Output the (x, y) coordinate of the center of the cell containing the given text.  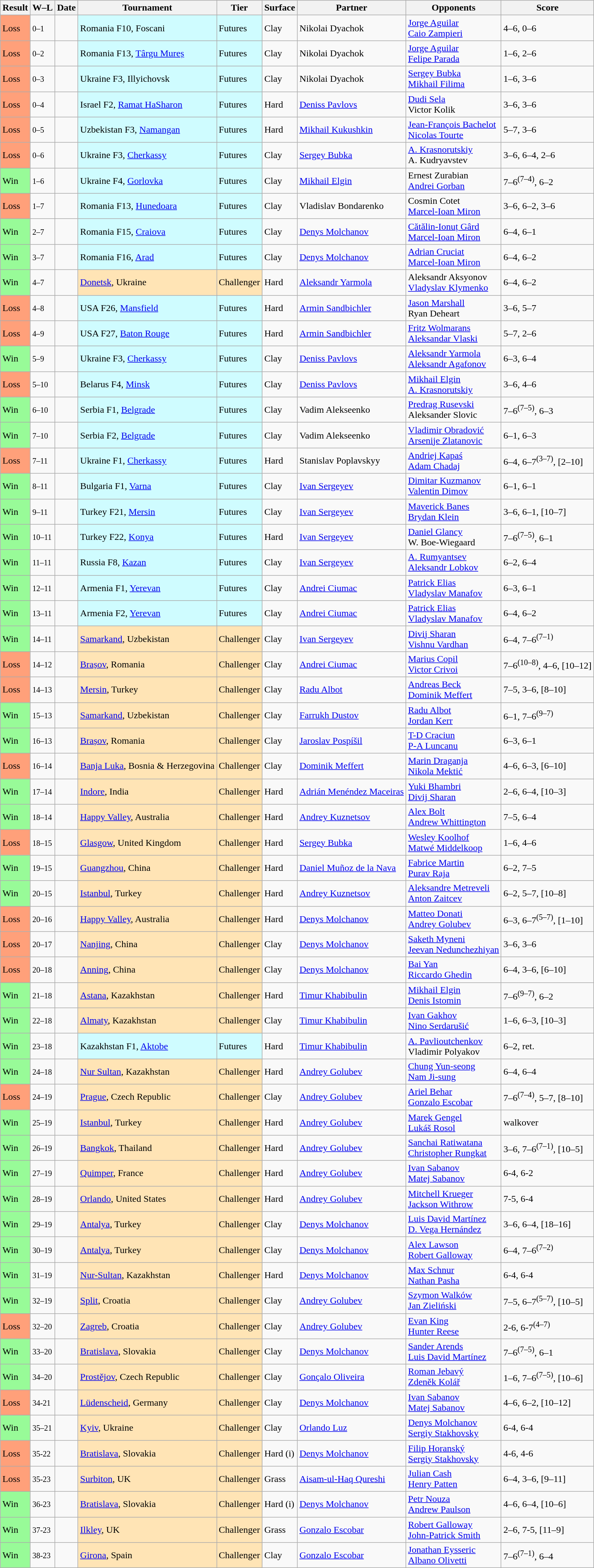
Dominik Meffert (352, 766)
3–7 (42, 257)
14–11 (42, 638)
15–13 (42, 715)
Kyiv, Ukraine (147, 1428)
A. Krasnorutskiy A. Kudryavstev (454, 155)
32–19 (42, 1300)
8–11 (42, 486)
4–8 (42, 307)
Nanjing, China (147, 944)
6–4, 7–6(7–1) (547, 638)
7–5, 6–7(5–7), [10–5] (547, 1300)
Filip Horanský Sergiy Stakhovsky (454, 1453)
Mikhail Elgin Denis Istomin (454, 995)
0–3 (42, 79)
Serbia F2, Belgrade (147, 435)
Saketh Myneni Jeevan Nedunchezhiyan (454, 944)
Partner (352, 8)
Romania F13, Târgu Mureș (147, 53)
6–1, 7–6(9–7) (547, 715)
26–19 (42, 1148)
Luis David Martínez D. Vega Hernández (454, 1225)
21–18 (42, 995)
Mikhail Kukushkin (352, 130)
Adrian Cruciat Marcel-Ioan Miron (454, 257)
Gonçalo Oliveira (352, 1377)
6–4, 6–4 (547, 1071)
7-5, 6-4 (547, 1199)
Turkey F22, Konya (147, 537)
Mikhail Elgin A. Krasnorutskiy (454, 384)
7–6(7–1), 6–4 (547, 1555)
30–19 (42, 1250)
6–1, 6–1 (547, 486)
4–9 (42, 333)
Romania F13, Hunedoara (147, 206)
Alex LawsonRobert Galloway (454, 1250)
Roman Jebavý Zdeněk Kolář (454, 1377)
4–7 (42, 282)
Opponents (454, 8)
7–6(7–4), 5–7, [8–10] (547, 1097)
0–6 (42, 155)
34–20 (42, 1377)
Ukraine F4, Gorlovka (147, 181)
Ilkley, UK (147, 1530)
19–15 (42, 868)
Mikhail Elgin (352, 181)
Jason Marshall Ryan Deheart (454, 307)
6–2, ret. (547, 1046)
Israel F2, Ramat HaSharon (147, 104)
Aleksandr Yarmola (352, 282)
Romania F10, Foscani (147, 28)
4–6, 6–4, [10–6] (547, 1504)
14–12 (42, 664)
Aisam-ul-Haq Qureshi (352, 1479)
7–6(7–4), 6–2 (547, 181)
4–6, 0–6 (547, 28)
25–19 (42, 1122)
Date (67, 8)
Armenia F1, Yerevan (147, 588)
35-22 (42, 1453)
Sergey Bubka Mikhail Filima (454, 79)
Almaty, Kazakhstan (147, 1020)
2-6, 6-7(4–7) (547, 1326)
6–4, 6–7(3–7), [2–10] (547, 461)
14–13 (42, 689)
Radu Albot (352, 689)
0–2 (42, 53)
Bulgaria F1, Varna (147, 486)
Vladimir Obradović Arsenije Zlatanovic (454, 435)
Adrián Menéndez Maceiras (352, 792)
5–7, 2–6 (547, 333)
Girona, Spain (147, 1555)
Divij Sharan Vishnu Vardhan (454, 638)
6–4, 3–6, [9–11] (547, 1479)
Andriej Kapaś Adam Chadaj (454, 461)
A. Pavlioutchenkov Vladimir Polyakov (454, 1046)
Sanchai Ratiwatana Christopher Rungkat (454, 1148)
16–13 (42, 741)
Marin Draganja Nikola Mektić (454, 766)
Cătălin-Ionuț Gârd Marcel-Ioan Miron (454, 232)
Nur-Sultan, Kazakhstan (147, 1275)
7–6(10–8), 4–6, [10–12] (547, 664)
35–21 (42, 1428)
Petr Nouza Andrew Paulson (454, 1504)
Lüdenscheid, Germany (147, 1402)
Wesley Koolhof Matwé Middelkoop (454, 843)
Bai Yan Riccardo Ghedin (454, 969)
Astana, Kazakhstan (147, 995)
28–19 (42, 1199)
5–9 (42, 359)
Aleksandre Metreveli Anton Zaitcev (454, 894)
Daniel Muñoz de la Nava (352, 868)
17–14 (42, 792)
34-21 (42, 1402)
W–L (42, 8)
1–6, 2–6 (547, 53)
3–6, 6–1, [10–7] (547, 512)
Aleksandr Yarmola Aleksandr Agafonov (454, 359)
5–10 (42, 384)
36-23 (42, 1504)
Donetsk, Ukraine (147, 282)
37-23 (42, 1530)
6–2, 7–5 (547, 868)
6–2, 6–4 (547, 563)
Evan King Hunter Reese (454, 1326)
Robert Galloway John-Patrick Smith (454, 1530)
Daniel Glancy W. Boe-Wiegaard (454, 537)
1–6, 6–3, [10–3] (547, 1020)
Result (15, 8)
Jorge Aguilar Caio Zampieri (454, 28)
18–15 (42, 843)
Tournament (147, 8)
Farrukh Dustov (352, 715)
3–6, 6–4, [18–16] (547, 1225)
Marius Copil Victor Crivoi (454, 664)
Chung Yun-seong Nam Ji-sung (454, 1071)
Tier (239, 8)
Banja Luka, Bosnia & Herzegovina (147, 766)
Glasgow, United Kingdom (147, 843)
10–11 (42, 537)
9–11 (42, 512)
Vladislav Bondarenko (352, 206)
Radu Albot Jordan Kerr (454, 715)
7–10 (42, 435)
Surface (280, 8)
20–18 (42, 969)
Dimitar Kuzmanov Valentin Dimov (454, 486)
6-4, 6-2 (547, 1174)
Julian Cash Henry Patten (454, 1479)
33–20 (42, 1351)
1–6 (42, 181)
Szymon Walków Jan Zieliński (454, 1300)
3–6, 6–4, 2–6 (547, 155)
Ivan Gakhov Nino Serdarušić (454, 1020)
6–4, 6–1 (547, 232)
Jorge Aguilar Felipe Parada (454, 53)
Prostějov, Czech Republic (147, 1377)
27–19 (42, 1174)
Aleksandr Aksyonov Vladyslav Klymenko (454, 282)
23–18 (42, 1046)
Fritz Wolmarans Aleksandar Vlaski (454, 333)
20–16 (42, 919)
walkover (547, 1122)
Jonathan Eysseric Albano Olivetti (454, 1555)
2–7 (42, 232)
6–3, 6–4 (547, 359)
7–5, 6–4 (547, 817)
Romania F16, Arad (147, 257)
Alex Bolt Andrew Whittington (454, 817)
4–6, 6–3, [6–10] (547, 766)
6–4, 3–6, [6–10] (547, 969)
Fabrice Martin Purav Raja (454, 868)
Maverick Banes Brydan Klein (454, 512)
12–11 (42, 588)
4–6, 6–2, [10–12] (547, 1402)
11–11 (42, 563)
Ukraine F1, Cherkassy (147, 461)
38-23 (42, 1555)
Stanislav Poplavskyy (352, 461)
31–19 (42, 1275)
Ukraine F3, Illyichovsk (147, 79)
0–5 (42, 130)
6–1, 6–3 (547, 435)
5–7, 3–6 (547, 130)
Andreas Beck Dominik Meffert (454, 689)
7–6(9–7), 6–2 (547, 995)
T-D Craciun P-A Luncanu (454, 741)
Ariel Behar Gonzalo Escobar (454, 1097)
35-23 (42, 1479)
Ernest Zurabian Andrei Gorban (454, 181)
Uzbekistan F3, Namangan (147, 130)
7–5, 3–6, [8–10] (547, 689)
Jean-François Bachelot Nicolas Tourte (454, 130)
Belarus F4, Minsk (147, 384)
0–1 (42, 28)
6–10 (42, 410)
Serbia F1, Belgrade (147, 410)
Kazakhstan F1, Aktobe (147, 1046)
Max Schnur Nathan Pasha (454, 1275)
3–6, 7–6(7–1), [10–5] (547, 1148)
20–15 (42, 894)
29–19 (42, 1225)
Split, Croatia (147, 1300)
Quimper, France (147, 1174)
Orlando, United States (147, 1199)
2–6, 6–4, [10–3] (547, 792)
1–6, 4–6 (547, 843)
1–7 (42, 206)
Zagreb, Croatia (147, 1326)
Russia F8, Kazan (147, 563)
24–18 (42, 1071)
Mersin, Turkey (147, 689)
1–6, 3–6 (547, 79)
2–6, 7-5, [11–9] (547, 1530)
32–20 (42, 1326)
22–18 (42, 1020)
4-6, 4-6 (547, 1453)
6–3, 6–7(5–7), [1–10] (547, 919)
24–19 (42, 1097)
Prague, Czech Republic (147, 1097)
18–14 (42, 817)
Dudi Sela Victor Kolik (454, 104)
16–14 (42, 766)
20–17 (42, 944)
Predrag Rusevski Aleksander Slovic (454, 410)
3–6, 4–6 (547, 384)
7–11 (42, 461)
USA F26, Mansfield (147, 307)
Bangkok, Thailand (147, 1148)
0–4 (42, 104)
Surbiton, UK (147, 1479)
Armenia F2, Yerevan (147, 613)
Sander Arends Luis David Martínez (454, 1351)
6–2, 5–7, [10–8] (547, 894)
Orlando Luz (352, 1428)
13–11 (42, 613)
Cosmin Cotet Marcel-Ioan Miron (454, 206)
Denys Molchanov Sergiy Stakhovsky (454, 1428)
USA F27, Baton Rouge (147, 333)
Mitchell Krueger Jackson Withrow (454, 1199)
6–4, 7–6(7–2) (547, 1250)
A. Rumyantsev Aleksandr Lobkov (454, 563)
3–6, 5–7 (547, 307)
Yuki Bhambri Divij Sharan (454, 792)
Nur Sultan, Kazakhstan (147, 1071)
3–6, 6–2, 3–6 (547, 206)
Anning, China (147, 969)
7–6(7–5), 6–3 (547, 410)
Turkey F21, Mersin (147, 512)
Marek Gengel Lukáš Rosol (454, 1122)
Guangzhou, China (147, 868)
Romania F15, Craiova (147, 232)
Indore, India (147, 792)
1–6, 7–6(7–5), [10–6] (547, 1377)
Jaroslav Pospíšil (352, 741)
Score (547, 8)
Matteo Donati Andrey Golubev (454, 919)
